For the text-containing cell, return its midpoint in (x, y) coordinate format. 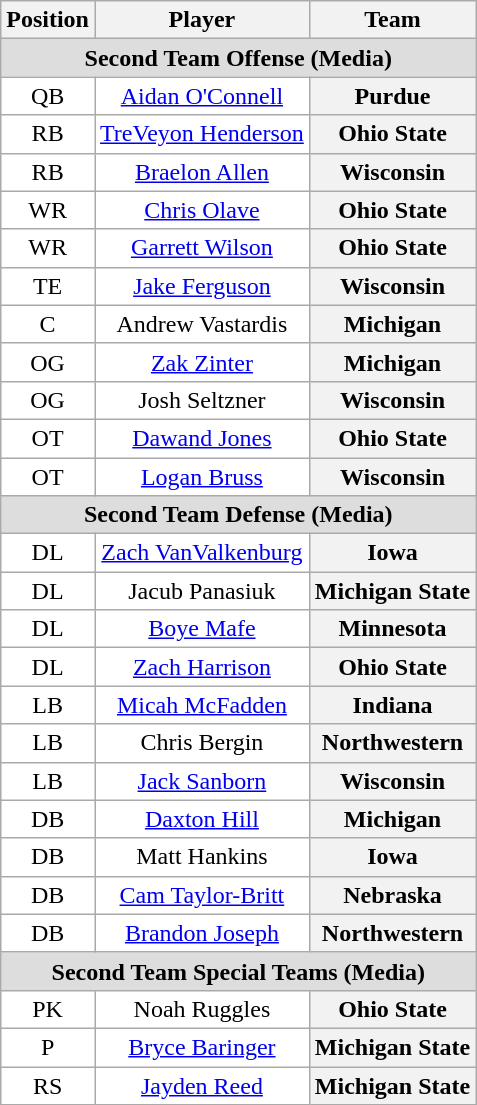
Cam Taylor-Britt (202, 895)
PK (48, 1009)
Second Team Defense (Media) (238, 515)
Noah Ruggles (202, 1009)
Matt Hankins (202, 857)
Indiana (392, 705)
Purdue (392, 96)
Brandon Joseph (202, 933)
Zach VanValkenburg (202, 553)
Andrew Vastardis (202, 324)
Zak Zinter (202, 362)
Chris Olave (202, 210)
Zach Harrison (202, 667)
Josh Seltzner (202, 400)
TE (48, 286)
Jake Ferguson (202, 286)
Team (392, 20)
Garrett Wilson (202, 248)
Second Team Special Teams (Media) (238, 971)
RS (48, 1085)
Bryce Baringer (202, 1047)
Second Team Offense (Media) (238, 58)
Dawand Jones (202, 438)
Micah McFadden (202, 705)
TreVeyon Henderson (202, 134)
Position (48, 20)
Braelon Allen (202, 172)
P (48, 1047)
Minnesota (392, 629)
Player (202, 20)
Logan Bruss (202, 477)
Aidan O'Connell (202, 96)
Nebraska (392, 895)
Boye Mafe (202, 629)
Chris Bergin (202, 743)
Jacub Panasiuk (202, 591)
Jack Sanborn (202, 781)
C (48, 324)
Jayden Reed (202, 1085)
Daxton Hill (202, 819)
QB (48, 96)
